Detect which cell encompasses the target text, then output its [X, Y] center coordinate. 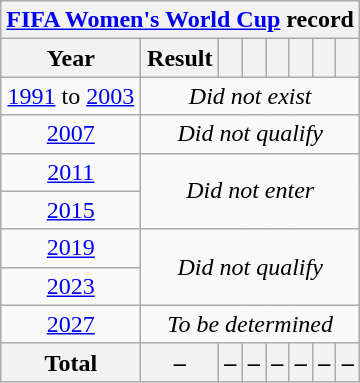
2011 [71, 172]
Total [71, 362]
2007 [71, 134]
FIFA Women's World Cup record [180, 20]
2023 [71, 286]
2027 [71, 324]
Did not enter [250, 191]
Result [180, 58]
2019 [71, 248]
Did not exist [250, 96]
1991 to 2003 [71, 96]
2015 [71, 210]
To be determined [250, 324]
Year [71, 58]
